Identify which cell holds the provided text, then report its [X, Y] central coordinate. 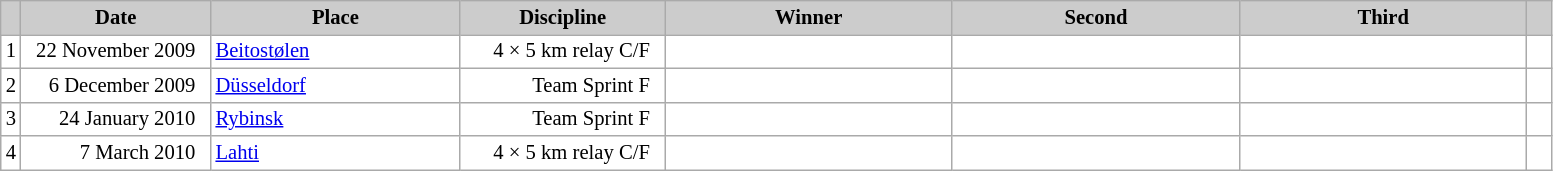
4 [11, 153]
24 January 2010 [116, 119]
Lahti [336, 153]
Date [116, 17]
7 March 2010 [116, 153]
2 [11, 85]
Düsseldorf [336, 85]
Winner [808, 17]
Beitostølen [336, 51]
1 [11, 51]
6 December 2009 [116, 85]
Third [1384, 17]
Discipline [562, 17]
Rybinsk [336, 119]
Second [1096, 17]
Place [336, 17]
22 November 2009 [116, 51]
3 [11, 119]
